Find where the given text appears and provide that cell's center as [X, Y] coordinate. 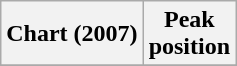
Chart (2007) [72, 34]
Peakposition [189, 34]
